Return the [X, Y] coordinate for the center point of the cell that contains the specified text.  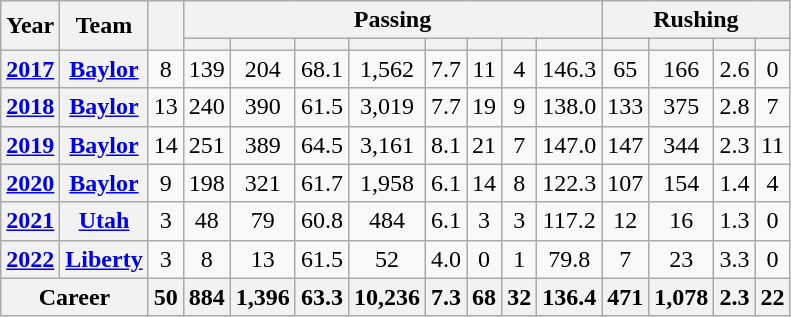
19 [484, 107]
3,019 [386, 107]
Passing [392, 20]
240 [206, 107]
48 [206, 221]
63.3 [322, 297]
Rushing [696, 20]
65 [626, 69]
23 [682, 259]
32 [520, 297]
136.4 [570, 297]
68.1 [322, 69]
7.3 [446, 297]
10,236 [386, 297]
2020 [30, 183]
2021 [30, 221]
375 [682, 107]
1 [520, 259]
204 [262, 69]
139 [206, 69]
198 [206, 183]
2.8 [734, 107]
8.1 [446, 145]
147 [626, 145]
4.0 [446, 259]
2022 [30, 259]
2017 [30, 69]
Team [104, 26]
1,958 [386, 183]
79 [262, 221]
1.4 [734, 183]
484 [386, 221]
64.5 [322, 145]
79.8 [570, 259]
12 [626, 221]
471 [626, 297]
154 [682, 183]
1.3 [734, 221]
2018 [30, 107]
884 [206, 297]
122.3 [570, 183]
3.3 [734, 259]
344 [682, 145]
Utah [104, 221]
Year [30, 26]
146.3 [570, 69]
2019 [30, 145]
147.0 [570, 145]
166 [682, 69]
1,562 [386, 69]
52 [386, 259]
Liberty [104, 259]
117.2 [570, 221]
3,161 [386, 145]
68 [484, 297]
61.7 [322, 183]
321 [262, 183]
16 [682, 221]
138.0 [570, 107]
251 [206, 145]
1,078 [682, 297]
133 [626, 107]
390 [262, 107]
50 [166, 297]
21 [484, 145]
2.6 [734, 69]
Career [74, 297]
389 [262, 145]
107 [626, 183]
60.8 [322, 221]
1,396 [262, 297]
22 [772, 297]
